Determine the (X, Y) coordinate at the center of the cell enclosing the given text.  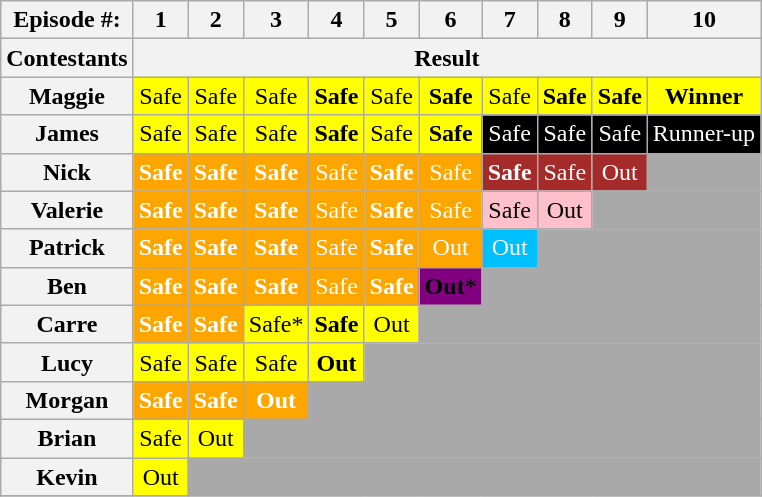
5 (392, 20)
7 (510, 20)
10 (704, 20)
Maggie (67, 96)
Runner-up (704, 134)
Ben (67, 286)
6 (450, 20)
9 (620, 20)
Winner (704, 96)
8 (564, 20)
Lucy (67, 362)
Valerie (67, 210)
Contestants (67, 58)
Result (446, 58)
Kevin (67, 477)
Safe* (276, 324)
2 (216, 20)
Nick (67, 172)
4 (336, 20)
3 (276, 20)
1 (160, 20)
James (67, 134)
Morgan (67, 400)
Patrick (67, 248)
Out* (450, 286)
Brian (67, 438)
Carre (67, 324)
Episode #: (67, 20)
